Output the (x, y) coordinate of the center of the cell containing the given text.  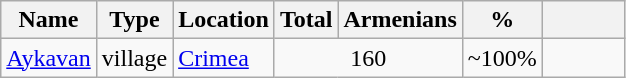
Aykavan (49, 58)
% (502, 20)
Location (224, 20)
Armenians (400, 20)
160 (368, 58)
~100% (502, 58)
Crimea (224, 58)
village (134, 58)
Type (134, 20)
Name (49, 20)
Total (306, 20)
